For the text-containing cell, return its midpoint in (x, y) coordinate format. 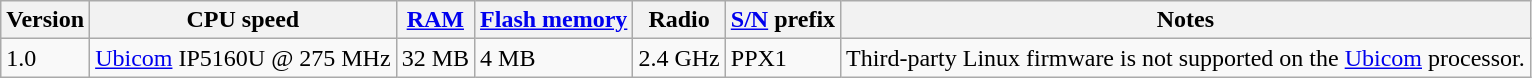
Third-party Linux firmware is not supported on the Ubicom processor. (1186, 58)
S/N prefix (782, 20)
Ubicom IP5160U @ 275 MHz (243, 58)
2.4 GHz (679, 58)
RAM (435, 20)
Flash memory (554, 20)
4 MB (554, 58)
32 MB (435, 58)
1.0 (46, 58)
Radio (679, 20)
CPU speed (243, 20)
Notes (1186, 20)
Version (46, 20)
PPX1 (782, 58)
